Determine the (X, Y) coordinate at the center of the cell enclosing the given text.  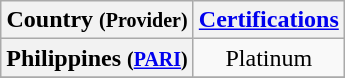
Country (Provider) (98, 20)
Certifications (268, 20)
Platinum (268, 58)
Philippines (PARI) (98, 58)
